Pinpoint the cell where the given text exists, returning its [x, y] midpoint coordinate. 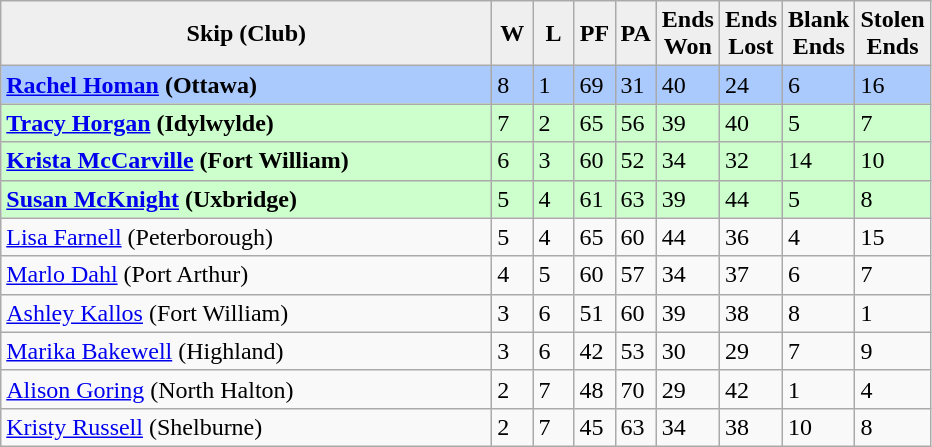
16 [892, 85]
Skip (Club) [246, 34]
32 [750, 161]
70 [636, 389]
14 [819, 161]
56 [636, 123]
52 [636, 161]
Marika Bakewell (Highland) [246, 351]
Marlo Dahl (Port Arthur) [246, 275]
51 [594, 313]
9 [892, 351]
Ends Won [688, 34]
45 [594, 427]
53 [636, 351]
69 [594, 85]
Stolen Ends [892, 34]
57 [636, 275]
Rachel Homan (Ottawa) [246, 85]
48 [594, 389]
Lisa Farnell (Peterborough) [246, 237]
Susan McKnight (Uxbridge) [246, 199]
31 [636, 85]
61 [594, 199]
24 [750, 85]
36 [750, 237]
Ends Lost [750, 34]
Kristy Russell (Shelburne) [246, 427]
Alison Goring (North Halton) [246, 389]
15 [892, 237]
Krista McCarville (Fort William) [246, 161]
Blank Ends [819, 34]
Tracy Horgan (Idylwylde) [246, 123]
L [554, 34]
37 [750, 275]
Ashley Kallos (Fort William) [246, 313]
PF [594, 34]
30 [688, 351]
W [512, 34]
PA [636, 34]
